Pinpoint the cell where the given text exists, returning its [X, Y] midpoint coordinate. 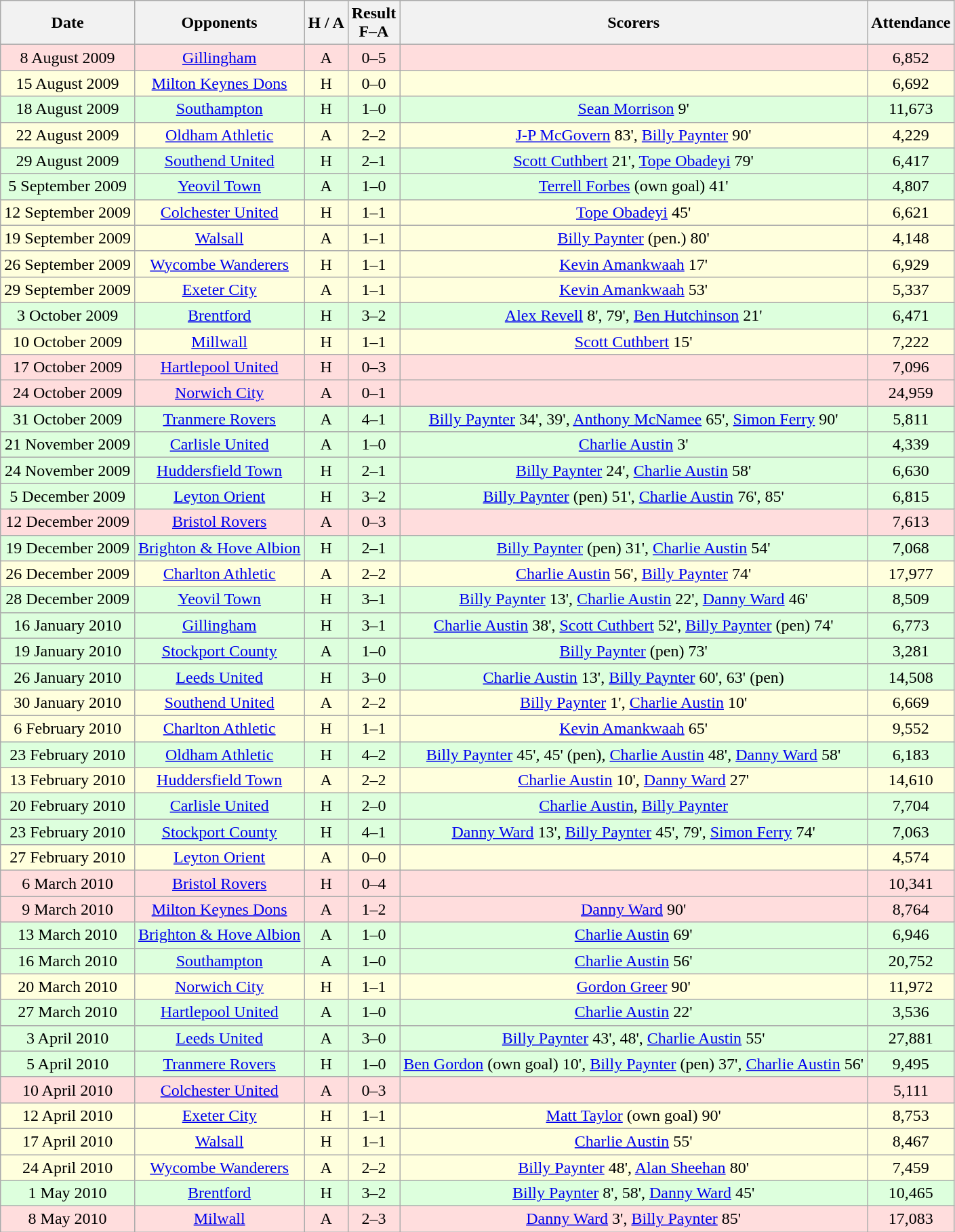
Charlie Austin 56' [634, 961]
3 October 2009 [68, 315]
14,610 [911, 780]
13 February 2010 [68, 780]
10,465 [911, 1193]
Charlie Austin 69' [634, 935]
4,574 [911, 858]
Danny Ward 90' [634, 909]
5,337 [911, 290]
19 December 2009 [68, 548]
9,552 [911, 728]
12 September 2009 [68, 212]
15 August 2009 [68, 83]
10 October 2009 [68, 341]
Sean Morrison 9' [634, 109]
24 October 2009 [68, 393]
Terrell Forbes (own goal) 41' [634, 186]
8 August 2009 [68, 58]
6,773 [911, 625]
Tope Obadeyi 45' [634, 212]
Kevin Amankwaah 17' [634, 264]
26 January 2010 [68, 677]
17,977 [911, 574]
6,946 [911, 935]
J-P McGovern 83', Billy Paynter 90' [634, 135]
19 January 2010 [68, 651]
7,459 [911, 1167]
7,222 [911, 341]
Scott Cuthbert 21', Tope Obadeyi 79' [634, 161]
6,471 [911, 315]
Billy Paynter (pen) 51', Charlie Austin 76', 85' [634, 496]
6,669 [911, 702]
12 April 2010 [68, 1115]
2–0 [373, 806]
7,063 [911, 832]
30 January 2010 [68, 702]
24,959 [911, 393]
Billy Paynter 1', Charlie Austin 10' [634, 702]
Millwall [219, 341]
7,068 [911, 548]
4,148 [911, 238]
6,929 [911, 264]
6,692 [911, 83]
Charlie Austin 38', Scott Cuthbert 52', Billy Paynter (pen) 74' [634, 625]
Charlie Austin 55' [634, 1141]
29 September 2009 [68, 290]
7,613 [911, 522]
Ben Gordon (own goal) 10', Billy Paynter (pen) 37', Charlie Austin 56' [634, 1064]
Attendance [911, 23]
17,083 [911, 1219]
27 March 2010 [68, 1012]
Billy Paynter (pen) 73' [634, 651]
Charlie Austin 22' [634, 1012]
Billy Paynter 48', Alan Sheehan 80' [634, 1167]
24 April 2010 [68, 1167]
26 September 2009 [68, 264]
Billy Paynter 24', Charlie Austin 58' [634, 471]
Charlie Austin 3' [634, 445]
Alex Revell 8', 79', Ben Hutchinson 21' [634, 315]
H / A [326, 23]
0–4 [373, 883]
3 April 2010 [68, 1038]
6,183 [911, 755]
6 March 2010 [68, 883]
8,753 [911, 1115]
4,339 [911, 445]
14,508 [911, 677]
9 March 2010 [68, 909]
3,281 [911, 651]
10,341 [911, 883]
7,704 [911, 806]
5 April 2010 [68, 1064]
28 December 2009 [68, 599]
5,111 [911, 1090]
4–2 [373, 755]
3,536 [911, 1012]
8,764 [911, 909]
20 February 2010 [68, 806]
1–2 [373, 909]
1 May 2010 [68, 1193]
6,630 [911, 471]
Billy Paynter (pen) 31', Charlie Austin 54' [634, 548]
Billy Paynter 8', 58', Danny Ward 45' [634, 1193]
18 August 2009 [68, 109]
Danny Ward 3', Billy Paynter 85' [634, 1219]
6,852 [911, 58]
Gordon Greer 90' [634, 987]
Charlie Austin 13', Billy Paynter 60', 63' (pen) [634, 677]
16 January 2010 [68, 625]
5 September 2009 [68, 186]
4,807 [911, 186]
Billy Paynter 13', Charlie Austin 22', Danny Ward 46' [634, 599]
Charlie Austin 56', Billy Paynter 74' [634, 574]
20 March 2010 [68, 987]
9,495 [911, 1064]
Scott Cuthbert 15' [634, 341]
17 April 2010 [68, 1141]
Billy Paynter 43', 48', Charlie Austin 55' [634, 1038]
Milwall [219, 1219]
Kevin Amankwaah 53' [634, 290]
Billy Paynter (pen.) 80' [634, 238]
19 September 2009 [68, 238]
Date [68, 23]
Opponents [219, 23]
Danny Ward 13', Billy Paynter 45', 79', Simon Ferry 74' [634, 832]
11,972 [911, 987]
24 November 2009 [68, 471]
ResultF–A [373, 23]
11,673 [911, 109]
6 February 2010 [68, 728]
12 December 2009 [68, 522]
27 February 2010 [68, 858]
2–3 [373, 1219]
13 March 2010 [68, 935]
17 October 2009 [68, 367]
29 August 2009 [68, 161]
6,815 [911, 496]
16 March 2010 [68, 961]
8,509 [911, 599]
5,811 [911, 419]
27,881 [911, 1038]
Scorers [634, 23]
4,229 [911, 135]
8 May 2010 [68, 1219]
26 December 2009 [68, 574]
7,096 [911, 367]
8,467 [911, 1141]
21 November 2009 [68, 445]
6,417 [911, 161]
31 October 2009 [68, 419]
10 April 2010 [68, 1090]
Kevin Amankwaah 65' [634, 728]
0–5 [373, 58]
22 August 2009 [68, 135]
Billy Paynter 34', 39', Anthony McNamee 65', Simon Ferry 90' [634, 419]
Matt Taylor (own goal) 90' [634, 1115]
Charlie Austin, Billy Paynter [634, 806]
5 December 2009 [68, 496]
Charlie Austin 10', Danny Ward 27' [634, 780]
20,752 [911, 961]
0–1 [373, 393]
6,621 [911, 212]
Billy Paynter 45', 45' (pen), Charlie Austin 48', Danny Ward 58' [634, 755]
